From the cell containing the given text, extract its center point as [x, y] coordinate. 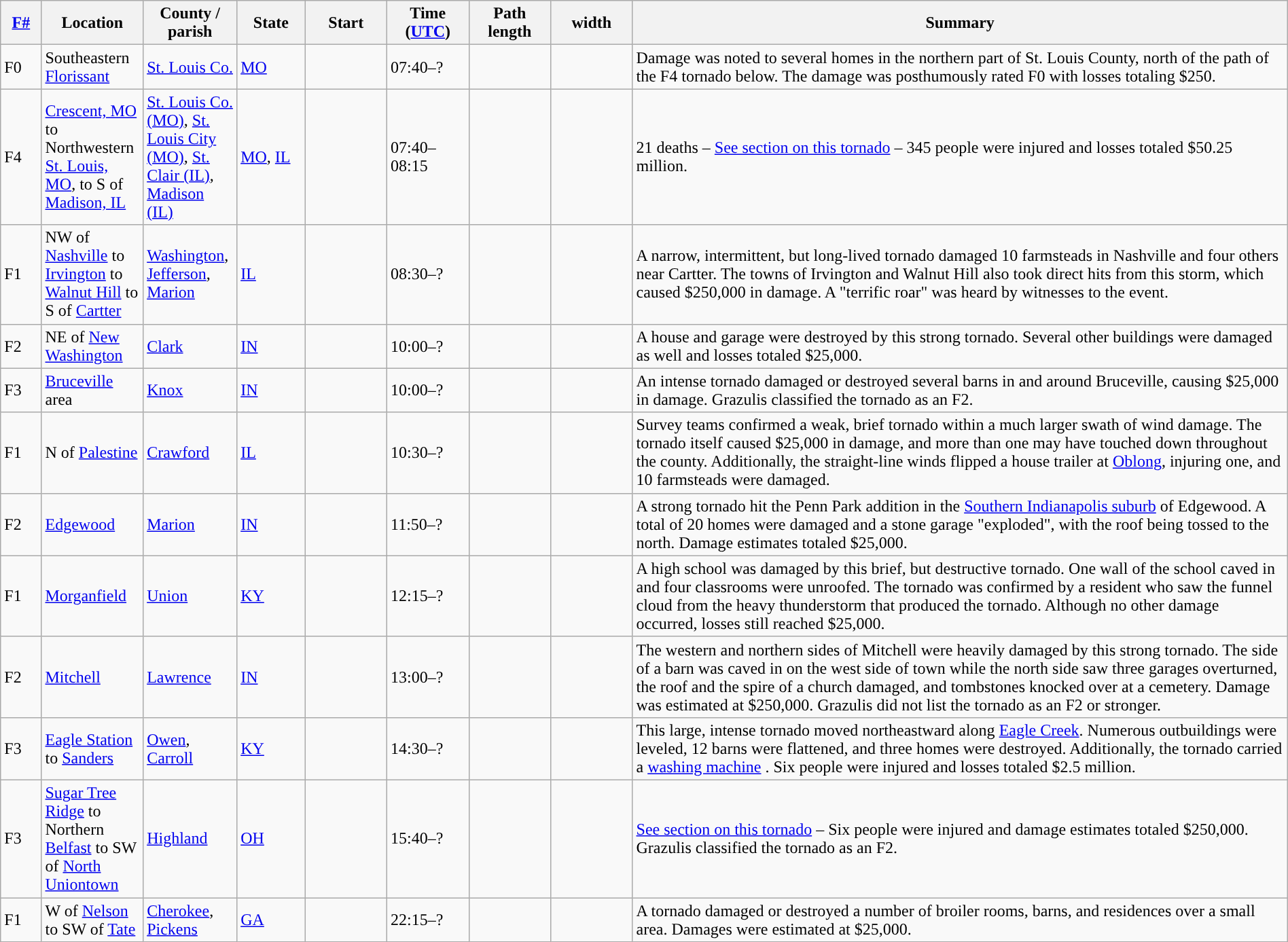
County / parish [190, 23]
Start [346, 23]
F# [21, 23]
Clark [190, 346]
MO, IL [271, 157]
Mitchell [92, 676]
A tornado damaged or destroyed a number of broiler rooms, barns, and residences over a small area. Damages were estimated at $25,000. [960, 920]
N of Palestine [92, 452]
Summary [960, 23]
14:30–? [428, 748]
OH [271, 838]
11:50–? [428, 524]
Eagle Station to Sanders [92, 748]
15:40–? [428, 838]
State [271, 23]
Highland [190, 838]
Owen, Carroll [190, 748]
St. Louis Co. [190, 67]
NW of Nashville to Irvington to Walnut Hill to S of Cartter [92, 274]
MO [271, 67]
F4 [21, 157]
Crescent, MO to Northwestern St. Louis, MO, to S of Madison, IL [92, 157]
A house and garage were destroyed by this strong tornado. Several other buildings were damaged as well and losses totaled $25,000. [960, 346]
Location [92, 23]
Lawrence [190, 676]
See section on this tornado – Six people were injured and damage estimates totaled $250,000. Grazulis classified the tornado as an F2. [960, 838]
Marion [190, 524]
22:15–? [428, 920]
Cherokee, Pickens [190, 920]
St. Louis Co. (MO), St. Louis City (MO), St. Clair (IL), Madison (IL) [190, 157]
An intense tornado damaged or destroyed several barns in and around Bruceville, causing $25,000 in damage. Grazulis classified the tornado as an F2. [960, 390]
07:40–08:15 [428, 157]
Time (UTC) [428, 23]
12:15–? [428, 596]
Edgewood [92, 524]
width [592, 23]
08:30–? [428, 274]
F0 [21, 67]
Knox [190, 390]
GA [271, 920]
Union [190, 596]
07:40–? [428, 67]
21 deaths – See section on this tornado – 345 people were injured and losses totaled $50.25 million. [960, 157]
Bruceville area [92, 390]
Southeastern Florissant [92, 67]
Crawford [190, 452]
13:00–? [428, 676]
Path length [509, 23]
Sugar Tree Ridge to Northern Belfast to SW of North Uniontown [92, 838]
NE of New Washington [92, 346]
Washington, Jefferson, Marion [190, 274]
10:30–? [428, 452]
W of Nelson to SW of Tate [92, 920]
Morganfield [92, 596]
